Return the [x, y] coordinate for the center point of the cell that contains the specified text.  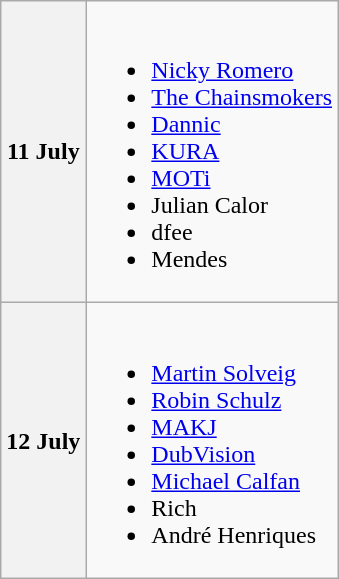
12 July [44, 440]
Martin SolveigRobin SchulzMAKJDubVisionMichael CalfanRichAndré Henriques [212, 440]
11 July [44, 152]
Nicky RomeroThe ChainsmokersDannicKURAMOTiJulian CalordfeeMendes [212, 152]
